For the text-containing cell, return its midpoint in (x, y) coordinate format. 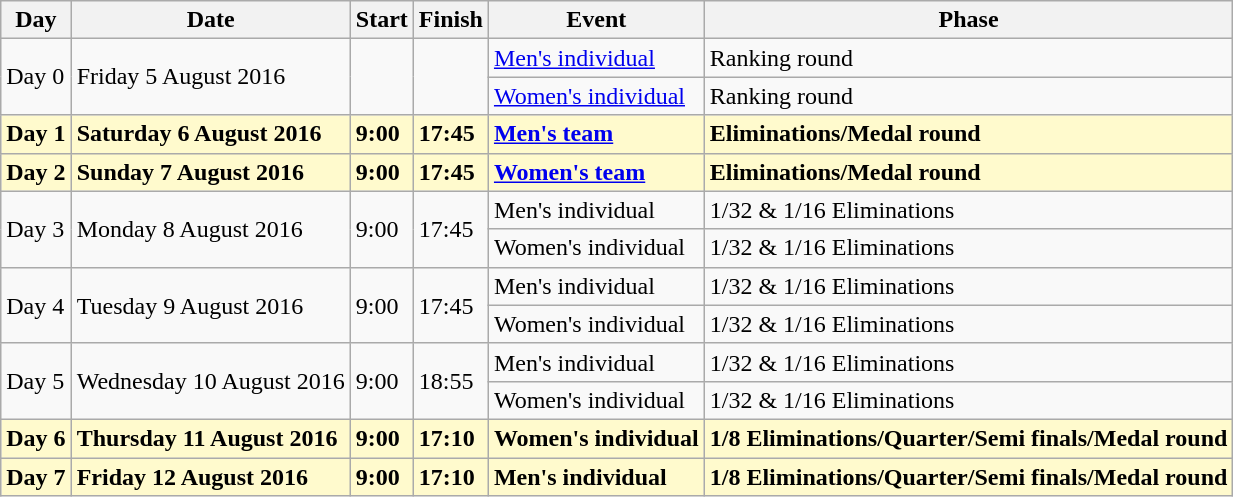
18:55 (450, 381)
Monday 8 August 2016 (210, 229)
Event (596, 20)
Day 6 (36, 438)
Saturday 6 August 2016 (210, 134)
Tuesday 9 August 2016 (210, 305)
Phase (968, 20)
Friday 12 August 2016 (210, 477)
Day 0 (36, 77)
Day 7 (36, 477)
Day 5 (36, 381)
Day 4 (36, 305)
Friday 5 August 2016 (210, 77)
Women's team (596, 172)
Finish (450, 20)
Day 3 (36, 229)
Date (210, 20)
Sunday 7 August 2016 (210, 172)
Thursday 11 August 2016 (210, 438)
Day 2 (36, 172)
Men's team (596, 134)
Wednesday 10 August 2016 (210, 381)
Day (36, 20)
Day 1 (36, 134)
Start (382, 20)
